For the text-containing cell, return its midpoint in [x, y] coordinate format. 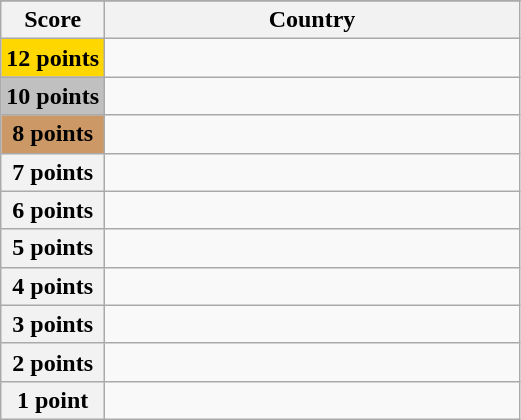
7 points [53, 172]
8 points [53, 134]
5 points [53, 248]
Country [312, 20]
12 points [53, 58]
2 points [53, 362]
10 points [53, 96]
Score [53, 20]
1 point [53, 400]
3 points [53, 324]
4 points [53, 286]
6 points [53, 210]
